Determine the [x, y] coordinate at the center of the cell enclosing the given text.  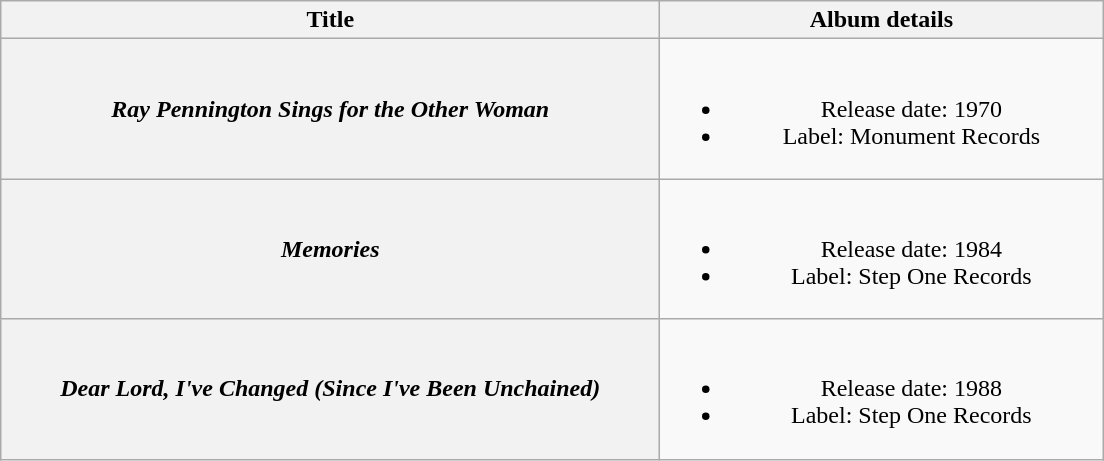
Ray Pennington Sings for the Other Woman [330, 109]
Memories [330, 249]
Release date: 1988Label: Step One Records [882, 389]
Album details [882, 20]
Release date: 1970Label: Monument Records [882, 109]
Dear Lord, I've Changed (Since I've Been Unchained) [330, 389]
Release date: 1984Label: Step One Records [882, 249]
Title [330, 20]
